Output the [x, y] coordinate of the center of the cell containing the given text.  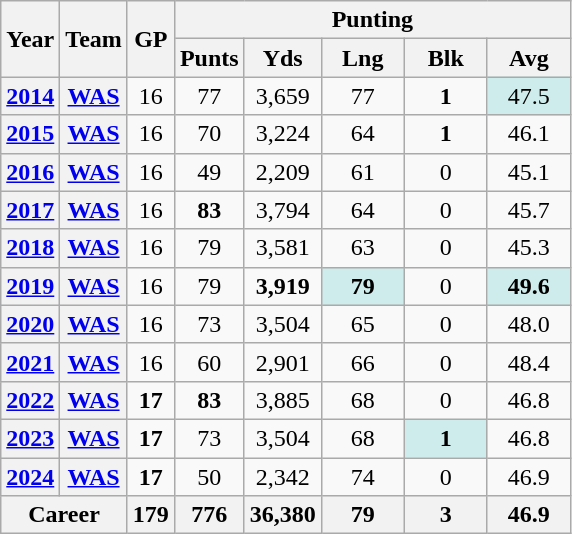
2019 [30, 286]
2020 [30, 324]
2022 [30, 400]
3,794 [282, 210]
Avg [528, 58]
50 [209, 477]
Team [94, 39]
3,224 [282, 134]
45.3 [528, 248]
46.1 [528, 134]
48.0 [528, 324]
GP [150, 39]
3,581 [282, 248]
3 [446, 515]
60 [209, 362]
47.5 [528, 96]
45.1 [528, 172]
2,342 [282, 477]
Yds [282, 58]
66 [362, 362]
3,919 [282, 286]
3,659 [282, 96]
70 [209, 134]
2016 [30, 172]
2023 [30, 438]
48.4 [528, 362]
776 [209, 515]
65 [362, 324]
Punts [209, 58]
49 [209, 172]
Year [30, 39]
Blk [446, 58]
36,380 [282, 515]
61 [362, 172]
Punting [372, 20]
2,209 [282, 172]
63 [362, 248]
2024 [30, 477]
2,901 [282, 362]
2017 [30, 210]
2018 [30, 248]
2021 [30, 362]
Career [64, 515]
2014 [30, 96]
3,885 [282, 400]
Lng [362, 58]
179 [150, 515]
2015 [30, 134]
45.7 [528, 210]
49.6 [528, 286]
74 [362, 477]
